Provide the (x, y) coordinate of the cell's center where the given text is located.  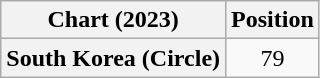
Chart (2023) (114, 20)
79 (273, 58)
South Korea (Circle) (114, 58)
Position (273, 20)
